Scan for the cell matching the given text and deliver its (x, y) coordinate at center. 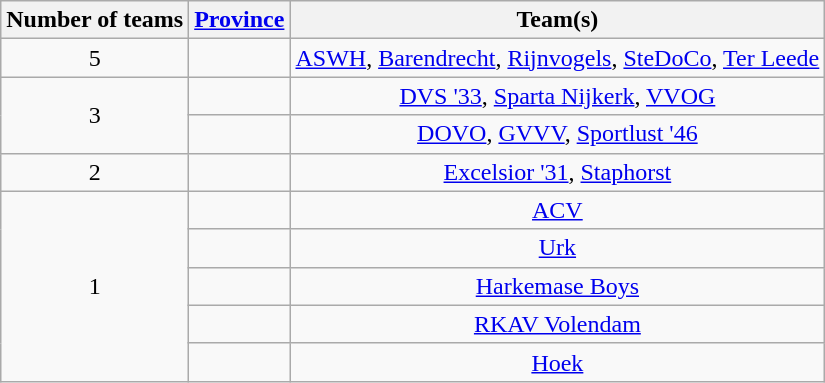
Province (240, 20)
Harkemase Boys (558, 286)
3 (95, 115)
Urk (558, 248)
5 (95, 58)
Team(s) (558, 20)
Number of teams (95, 20)
ACV (558, 210)
1 (95, 286)
DOVO, GVVV, Sportlust '46 (558, 134)
Excelsior '31, Staphorst (558, 172)
Hoek (558, 362)
RKAV Volendam (558, 324)
ASWH, Barendrecht, Rijnvogels, SteDoCo, Ter Leede (558, 58)
DVS '33, Sparta Nijkerk, VVOG (558, 96)
2 (95, 172)
